Determine the (x, y) coordinate at the center of the cell enclosing the given text.  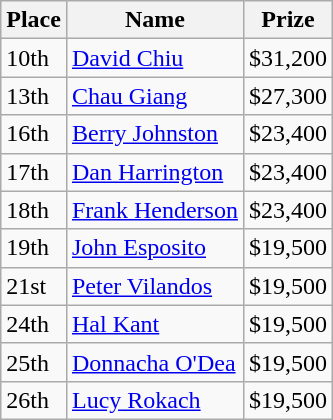
$27,300 (288, 96)
Chau Giang (154, 96)
10th (34, 58)
Name (154, 20)
Peter Vilandos (154, 286)
25th (34, 362)
David Chiu (154, 58)
26th (34, 400)
17th (34, 172)
Prize (288, 20)
Hal Kant (154, 324)
13th (34, 96)
$31,200 (288, 58)
Donnacha O'Dea (154, 362)
21st (34, 286)
18th (34, 210)
Lucy Rokach (154, 400)
Berry Johnston (154, 134)
John Esposito (154, 248)
24th (34, 324)
Frank Henderson (154, 210)
Place (34, 20)
16th (34, 134)
Dan Harrington (154, 172)
19th (34, 248)
